Pinpoint the cell where the given text exists, returning its (X, Y) midpoint coordinate. 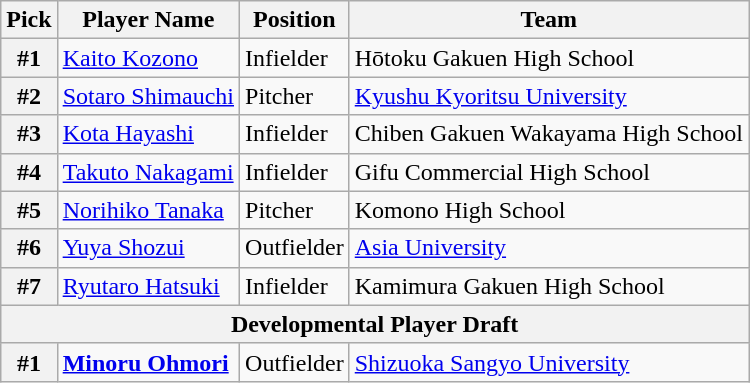
Developmental Player Draft (375, 324)
Kaito Kozono (148, 58)
Sotaro Shimauchi (148, 96)
#5 (29, 210)
Hōtoku Gakuen High School (548, 58)
#6 (29, 248)
Yuya Shozui (148, 248)
Position (295, 20)
#7 (29, 286)
Kota Hayashi (148, 134)
Asia University (548, 248)
Gifu Commercial High School (548, 172)
#4 (29, 172)
Kyushu Kyoritsu University (548, 96)
Pick (29, 20)
Team (548, 20)
Komono High School (548, 210)
Norihiko Tanaka (148, 210)
Minoru Ohmori (148, 362)
Shizuoka Sangyo University (548, 362)
#2 (29, 96)
Ryutaro Hatsuki (148, 286)
Takuto Nakagami (148, 172)
#3 (29, 134)
Player Name (148, 20)
Chiben Gakuen Wakayama High School (548, 134)
Kamimura Gakuen High School (548, 286)
